Return the [X, Y] coordinate for the center point of the cell that contains the specified text.  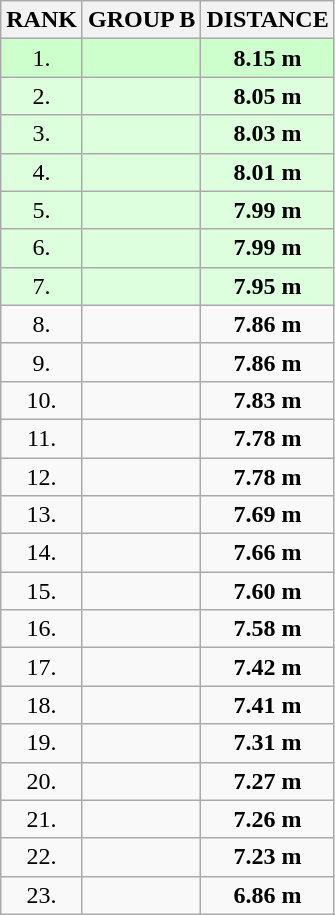
GROUP B [141, 20]
7.95 m [268, 286]
15. [42, 591]
14. [42, 553]
21. [42, 819]
4. [42, 172]
8. [42, 324]
7.41 m [268, 705]
10. [42, 400]
7.26 m [268, 819]
1. [42, 58]
8.01 m [268, 172]
6.86 m [268, 895]
7.69 m [268, 515]
18. [42, 705]
DISTANCE [268, 20]
16. [42, 629]
7.83 m [268, 400]
7.60 m [268, 591]
7.58 m [268, 629]
9. [42, 362]
RANK [42, 20]
7.42 m [268, 667]
2. [42, 96]
7. [42, 286]
7.31 m [268, 743]
6. [42, 248]
11. [42, 438]
7.66 m [268, 553]
3. [42, 134]
7.23 m [268, 857]
22. [42, 857]
5. [42, 210]
17. [42, 667]
23. [42, 895]
7.27 m [268, 781]
12. [42, 477]
19. [42, 743]
20. [42, 781]
13. [42, 515]
8.15 m [268, 58]
8.05 m [268, 96]
8.03 m [268, 134]
